Search for the cell housing the specified text and yield its (x, y) center coordinate. 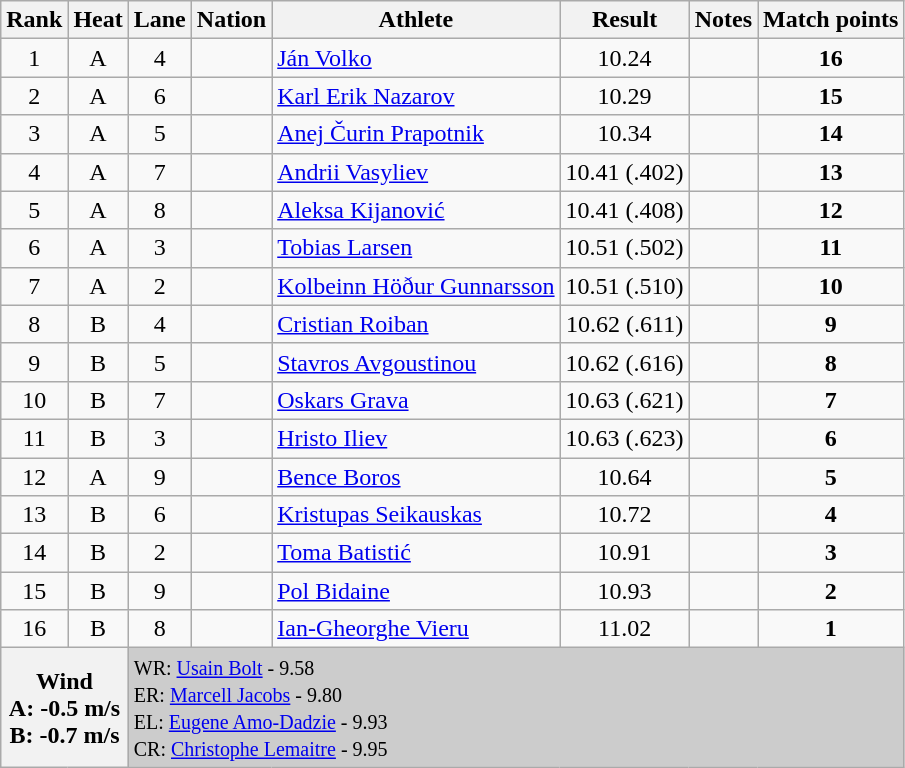
Match points (831, 20)
10.62 (.616) (624, 362)
10.91 (624, 553)
Oskars Grava (416, 400)
Hristo Iliev (416, 438)
10.93 (624, 591)
WindA: -0.5 m/sB: -0.7 m/s (64, 708)
Tobias Larsen (416, 248)
10.51 (.502) (624, 248)
10.34 (624, 134)
Andrii Vasyliev (416, 172)
10.64 (624, 477)
Ján Volko (416, 58)
Nation (231, 20)
10.63 (.623) (624, 438)
Aleksa Kijanović (416, 210)
10.29 (624, 96)
10.24 (624, 58)
Toma Batistić (416, 553)
10.63 (.621) (624, 400)
10.72 (624, 515)
Athlete (416, 20)
Kristupas Seikauskas (416, 515)
Bence Boros (416, 477)
Pol Bidaine (416, 591)
Stavros Avgoustinou (416, 362)
Anej Čurin Prapotnik (416, 134)
10.41 (.402) (624, 172)
Ian-Gheorghe Vieru (416, 629)
Notes (723, 20)
Karl Erik Nazarov (416, 96)
Heat (98, 20)
11.02 (624, 629)
WR: Usain Bolt - 9.58ER: Marcell Jacobs - 9.80EL: Eugene Amo-Dadzie - 9.93CR: Christophe Lemaitre - 9.95 (516, 708)
10.62 (.611) (624, 324)
Lane (160, 20)
10.41 (.408) (624, 210)
10.51 (.510) (624, 286)
Result (624, 20)
Rank (34, 20)
Kolbeinn Höður Gunnarsson (416, 286)
Cristian Roiban (416, 324)
